Identify which cell holds the provided text, then report its [X, Y] central coordinate. 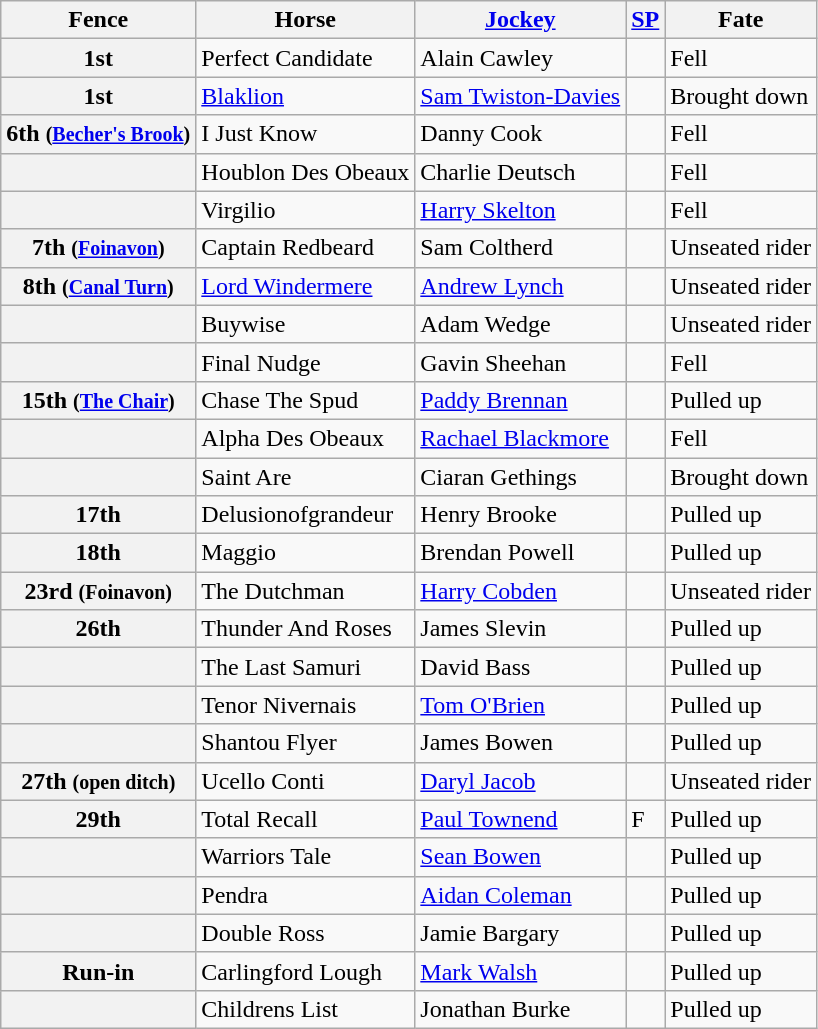
Thunder And Roses [306, 629]
Jamie Bargary [520, 933]
Paddy Brennan [520, 400]
7th (Foinavon) [98, 248]
Pendra [306, 895]
Perfect Candidate [306, 58]
Buywise [306, 324]
Alpha Des Obeaux [306, 438]
Tenor Nivernais [306, 705]
Houblon Des Obeaux [306, 172]
Brendan Powell [520, 553]
Fence [98, 20]
Blaklion [306, 96]
Harry Skelton [520, 210]
Henry Brooke [520, 515]
17th [98, 515]
Sean Bowen [520, 857]
Rachael Blackmore [520, 438]
Jonathan Burke [520, 1009]
15th (The Chair) [98, 400]
Tom O'Brien [520, 705]
26th [98, 629]
Fate [741, 20]
SP [646, 20]
Childrens List [306, 1009]
8th (Canal Turn) [98, 286]
23rd (Foinavon) [98, 591]
Shantou Flyer [306, 743]
Ucello Conti [306, 781]
6th (Becher's Brook) [98, 134]
The Last Samuri [306, 667]
Double Ross [306, 933]
Mark Walsh [520, 971]
Andrew Lynch [520, 286]
Sam Twiston-Davies [520, 96]
29th [98, 819]
James Bowen [520, 743]
Lord Windermere [306, 286]
Daryl Jacob [520, 781]
I Just Know [306, 134]
Ciaran Gethings [520, 477]
Jockey [520, 20]
Gavin Sheehan [520, 362]
The Dutchman [306, 591]
Charlie Deutsch [520, 172]
27th (open ditch) [98, 781]
Sam Coltherd [520, 248]
Saint Are [306, 477]
Final Nudge [306, 362]
Carlingford Lough [306, 971]
Captain Redbeard [306, 248]
Harry Cobden [520, 591]
Paul Townend [520, 819]
Chase The Spud [306, 400]
Alain Cawley [520, 58]
Horse [306, 20]
Aidan Coleman [520, 895]
Maggio [306, 553]
Danny Cook [520, 134]
Warriors Tale [306, 857]
Adam Wedge [520, 324]
Run-in [98, 971]
Total Recall [306, 819]
18th [98, 553]
F [646, 819]
Delusionofgrandeur [306, 515]
Virgilio [306, 210]
James Slevin [520, 629]
David Bass [520, 667]
